Determine the [x, y] coordinate at the center of the cell enclosing the given text.  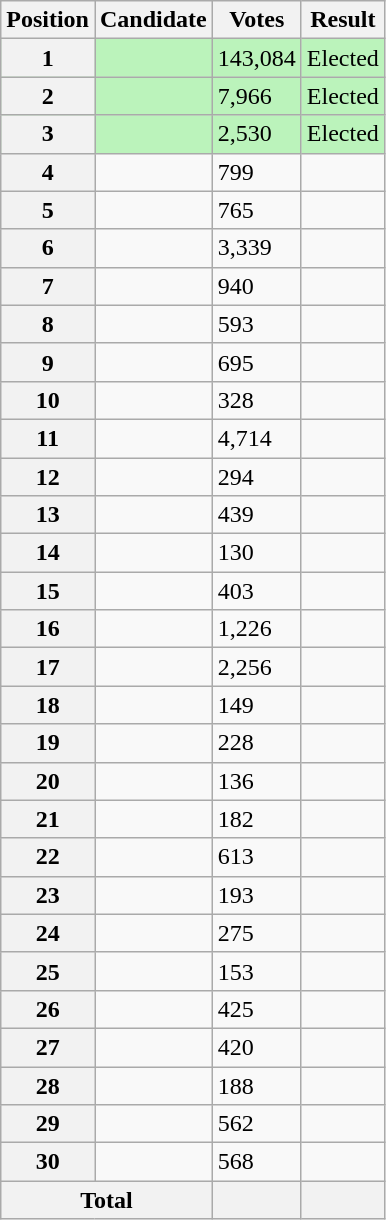
149 [256, 705]
24 [48, 933]
193 [256, 895]
2 [48, 96]
8 [48, 324]
420 [256, 1047]
439 [256, 515]
27 [48, 1047]
30 [48, 1162]
3,339 [256, 248]
Total [107, 1200]
228 [256, 743]
593 [256, 324]
15 [48, 591]
130 [256, 553]
17 [48, 667]
153 [256, 971]
940 [256, 286]
Votes [256, 20]
275 [256, 933]
328 [256, 400]
562 [256, 1124]
143,084 [256, 58]
136 [256, 781]
13 [48, 515]
765 [256, 210]
23 [48, 895]
26 [48, 1009]
425 [256, 1009]
12 [48, 477]
22 [48, 857]
294 [256, 477]
Result [342, 20]
2,256 [256, 667]
16 [48, 629]
613 [256, 857]
29 [48, 1124]
182 [256, 819]
1 [48, 58]
2,530 [256, 134]
19 [48, 743]
3 [48, 134]
7,966 [256, 96]
5 [48, 210]
Position [48, 20]
10 [48, 400]
403 [256, 591]
568 [256, 1162]
4,714 [256, 438]
21 [48, 819]
799 [256, 172]
188 [256, 1085]
28 [48, 1085]
4 [48, 172]
1,226 [256, 629]
18 [48, 705]
9 [48, 362]
14 [48, 553]
695 [256, 362]
20 [48, 781]
7 [48, 286]
11 [48, 438]
Candidate [153, 20]
6 [48, 248]
25 [48, 971]
